Return the (x, y) coordinate for the center point of the cell that contains the specified text.  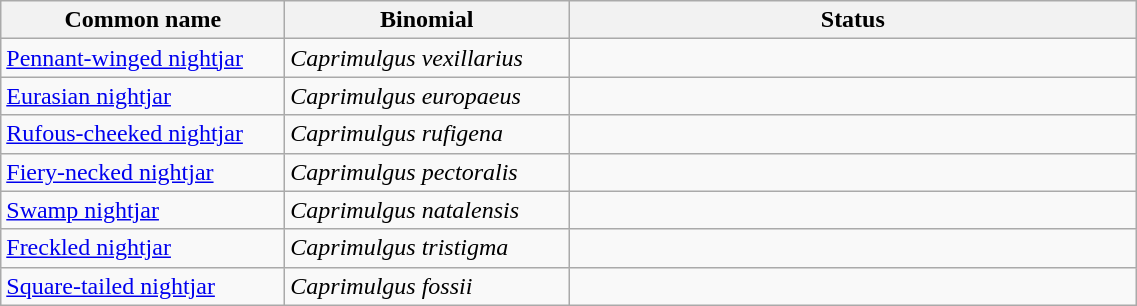
Status (853, 20)
Caprimulgus vexillarius (427, 58)
Swamp nightjar (143, 210)
Square-tailed nightjar (143, 286)
Caprimulgus fossii (427, 286)
Common name (143, 20)
Binomial (427, 20)
Freckled nightjar (143, 248)
Caprimulgus pectoralis (427, 172)
Fiery-necked nightjar (143, 172)
Caprimulgus europaeus (427, 96)
Caprimulgus rufigena (427, 134)
Caprimulgus tristigma (427, 248)
Rufous-cheeked nightjar (143, 134)
Eurasian nightjar (143, 96)
Pennant-winged nightjar (143, 58)
Caprimulgus natalensis (427, 210)
